Provide the (x, y) coordinate of the cell's center where the given text is located.  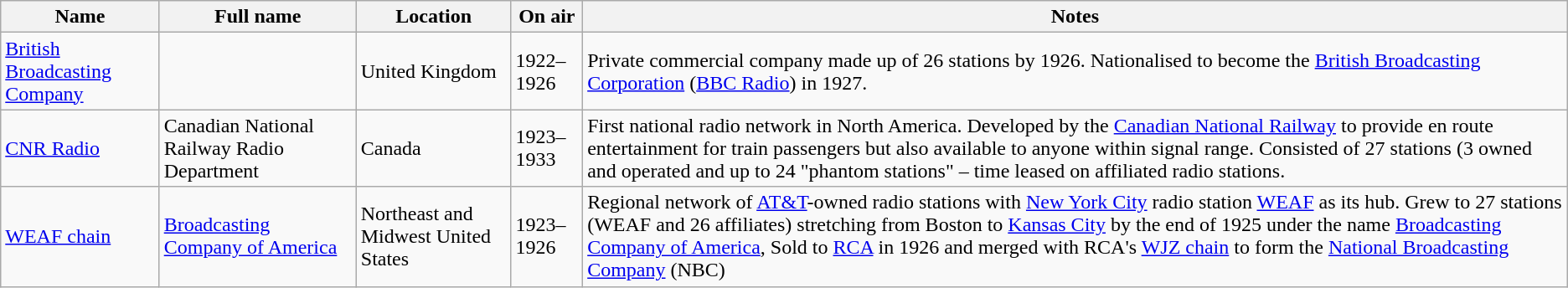
WEAF chain (80, 236)
1923–1926 (547, 236)
Canadian National Railway Radio Department (258, 148)
1922–1926 (547, 71)
CNR Radio (80, 148)
Canada (434, 148)
Name (80, 17)
British Broadcasting Company (80, 71)
Full name (258, 17)
Private commercial company made up of 26 stations by 1926. Nationalised to become the British Broadcasting Corporation (BBC Radio) in 1927. (1075, 71)
On air (547, 17)
Notes (1075, 17)
Northeast and Midwest United States (434, 236)
United Kingdom (434, 71)
1923–1933 (547, 148)
Location (434, 17)
Broadcasting Company of America (258, 236)
